Detect which cell encompasses the target text, then output its [x, y] center coordinate. 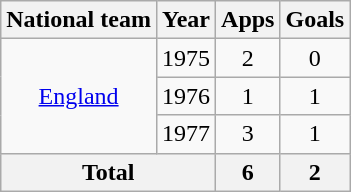
Goals [315, 20]
National team [79, 20]
3 [248, 134]
1975 [186, 58]
Year [186, 20]
Apps [248, 20]
Total [108, 172]
1977 [186, 134]
England [79, 96]
0 [315, 58]
6 [248, 172]
1976 [186, 96]
